Pinpoint the cell where the given text exists, returning its (X, Y) midpoint coordinate. 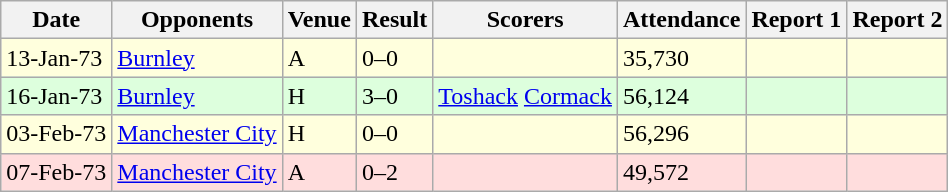
Venue (319, 20)
56,296 (681, 134)
Report 1 (796, 20)
Result (394, 20)
Report 2 (898, 20)
16-Jan-73 (56, 96)
Toshack Cormack (526, 96)
3–0 (394, 96)
07-Feb-73 (56, 172)
03-Feb-73 (56, 134)
0–2 (394, 172)
56,124 (681, 96)
Attendance (681, 20)
49,572 (681, 172)
13-Jan-73 (56, 58)
35,730 (681, 58)
Opponents (197, 20)
Date (56, 20)
Scorers (526, 20)
